Output the (x, y) coordinate of the center of the cell containing the given text.  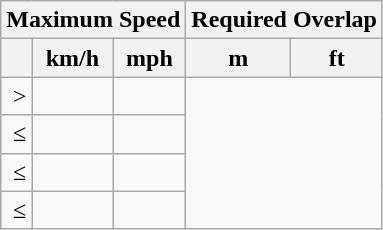
mph (150, 58)
> (16, 96)
km/h (72, 58)
ft (337, 58)
Required Overlap (284, 20)
m (238, 58)
Maximum Speed (94, 20)
